From the cell containing the given text, extract its center point as [X, Y] coordinate. 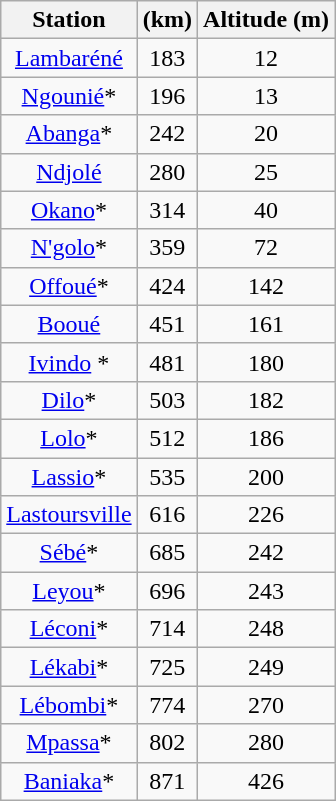
20 [266, 134]
Lébombi* [69, 705]
Mpassa* [69, 743]
186 [266, 438]
142 [266, 286]
Sébé* [69, 553]
424 [167, 286]
774 [167, 705]
Baniaka* [69, 781]
(km) [167, 20]
Altitude (m) [266, 20]
200 [266, 477]
Lékabi* [69, 667]
714 [167, 629]
512 [167, 438]
182 [266, 400]
N'golo* [69, 248]
Ndjolé [69, 172]
25 [266, 172]
161 [266, 324]
Lolo* [69, 438]
696 [167, 591]
Lambaréné [69, 58]
Okano* [69, 210]
72 [266, 248]
871 [167, 781]
180 [266, 362]
451 [167, 324]
481 [167, 362]
802 [167, 743]
314 [167, 210]
Ngounié* [69, 96]
Ivindo * [69, 362]
725 [167, 667]
248 [266, 629]
249 [266, 667]
Offoué* [69, 286]
183 [167, 58]
40 [266, 210]
Abanga* [69, 134]
270 [266, 705]
Leyou* [69, 591]
Léconi* [69, 629]
685 [167, 553]
503 [167, 400]
359 [167, 248]
Dilo* [69, 400]
13 [266, 96]
Station [69, 20]
Lassio* [69, 477]
Booué [69, 324]
Lastoursville [69, 515]
243 [266, 591]
12 [266, 58]
196 [167, 96]
616 [167, 515]
426 [266, 781]
535 [167, 477]
226 [266, 515]
